Locate the cell with the specified text and output its (x, y) center coordinate. 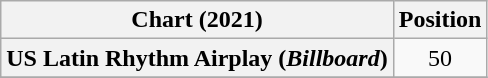
US Latin Rhythm Airplay (Billboard) (197, 58)
Chart (2021) (197, 20)
Position (440, 20)
50 (440, 58)
